Provide the [X, Y] coordinate of the cell's center where the given text is located.  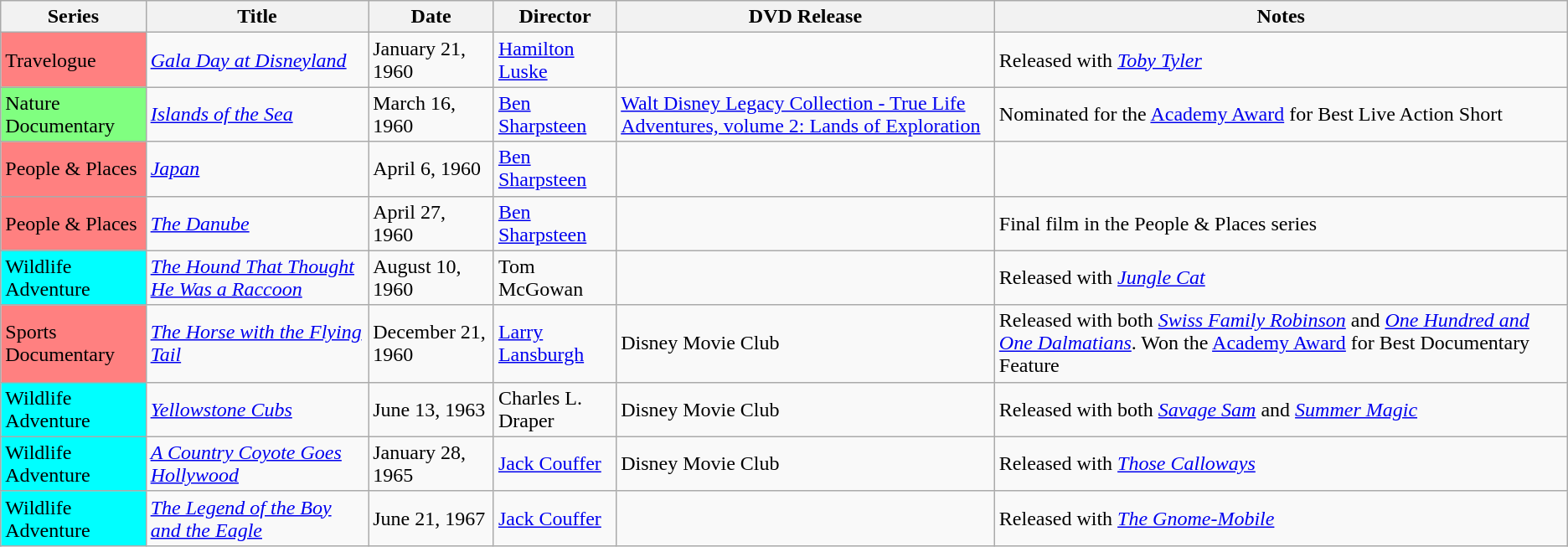
June 21, 1967 [431, 518]
December 21, 1960 [431, 343]
April 27, 1960 [431, 223]
April 6, 1960 [431, 169]
Hamilton Luske [554, 60]
Final film in the People & Places series [1281, 223]
June 13, 1963 [431, 409]
Released with Jungle Cat [1281, 278]
DVD Release [806, 17]
Released with both Savage Sam and Summer Magic [1281, 409]
The Danube [257, 223]
Larry Lansburgh [554, 343]
A Country Coyote Goes Hollywood [257, 464]
Tom McGowan [554, 278]
Director [554, 17]
August 10, 1960 [431, 278]
Title [257, 17]
Series [74, 17]
Japan [257, 169]
Date [431, 17]
Charles L. Draper [554, 409]
The Horse with the Flying Tail [257, 343]
The Legend of the Boy and the Eagle [257, 518]
Released with Toby Tyler [1281, 60]
Nature Documentary [74, 114]
The Hound That Thought He Was a Raccoon [257, 278]
March 16, 1960 [431, 114]
January 28, 1965 [431, 464]
Nominated for the Academy Award for Best Live Action Short [1281, 114]
Notes [1281, 17]
Sports Documentary [74, 343]
Walt Disney Legacy Collection - True Life Adventures, volume 2: Lands of Exploration [806, 114]
January 21, 1960 [431, 60]
Released with Those Calloways [1281, 464]
Islands of the Sea [257, 114]
Released with both Swiss Family Robinson and One Hundred and One Dalmatians. Won the Academy Award for Best Documentary Feature [1281, 343]
Gala Day at Disneyland [257, 60]
Yellowstone Cubs [257, 409]
Travelogue [74, 60]
Released with The Gnome-Mobile [1281, 518]
